Pinpoint the cell where the given text exists, returning its [x, y] midpoint coordinate. 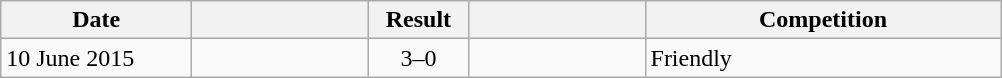
Result [418, 20]
Competition [823, 20]
10 June 2015 [96, 58]
3–0 [418, 58]
Date [96, 20]
Friendly [823, 58]
